Detect which cell encompasses the target text, then output its (X, Y) center coordinate. 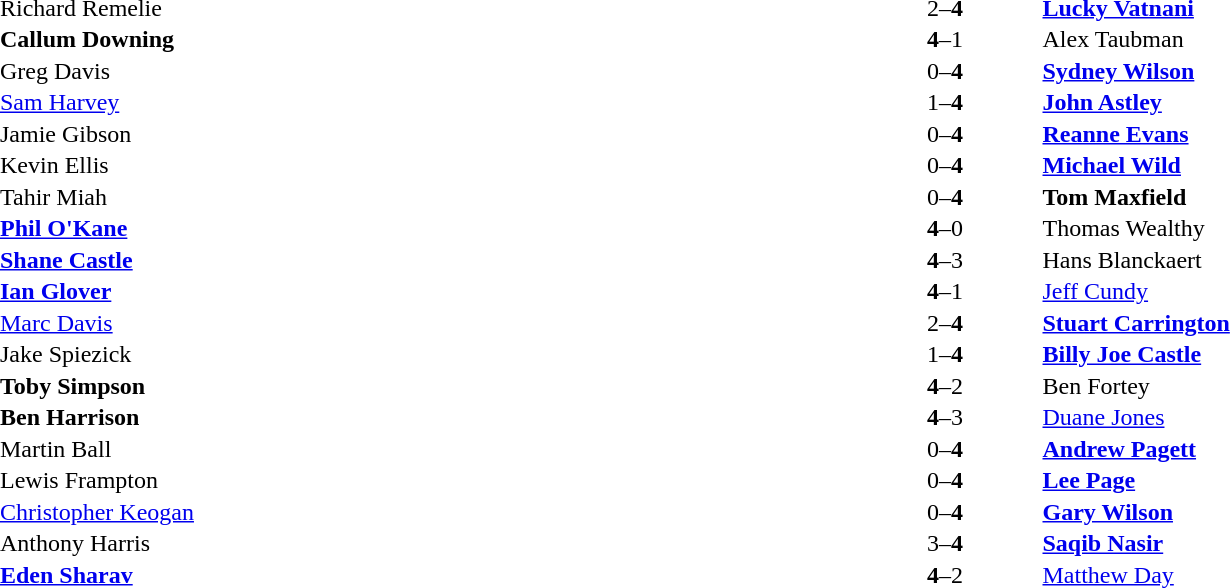
3–4 (944, 543)
4–0 (944, 229)
2–4 (944, 323)
4–2 (944, 386)
